Identify which cell holds the provided text, then report its [X, Y] central coordinate. 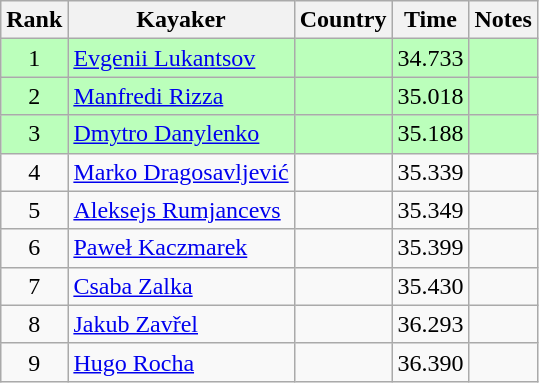
Rank [34, 20]
Marko Dragosavljević [181, 172]
Kayaker [181, 20]
9 [34, 362]
Aleksejs Rumjancevs [181, 210]
35.349 [430, 210]
35.430 [430, 286]
Country [343, 20]
Notes [503, 20]
36.293 [430, 324]
35.339 [430, 172]
Evgenii Lukantsov [181, 58]
1 [34, 58]
35.399 [430, 248]
8 [34, 324]
Paweł Kaczmarek [181, 248]
3 [34, 134]
Dmytro Danylenko [181, 134]
6 [34, 248]
34.733 [430, 58]
Csaba Zalka [181, 286]
Hugo Rocha [181, 362]
2 [34, 96]
Time [430, 20]
4 [34, 172]
Manfredi Rizza [181, 96]
5 [34, 210]
36.390 [430, 362]
35.188 [430, 134]
Jakub Zavřel [181, 324]
7 [34, 286]
35.018 [430, 96]
